Return the (x, y) coordinate for the center point of the cell that contains the specified text.  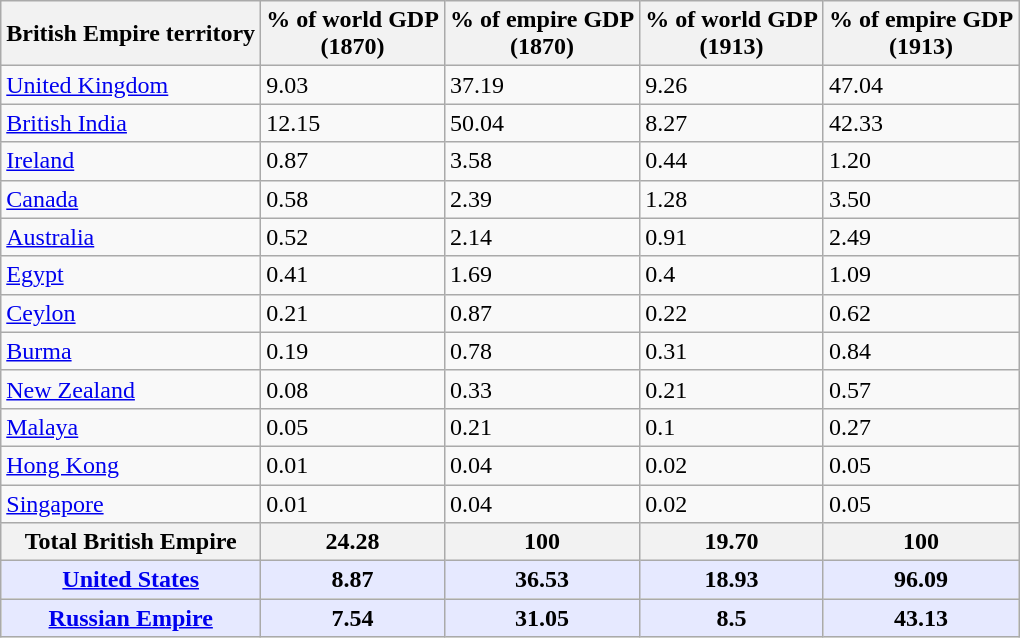
0.4 (732, 275)
0.84 (920, 351)
United Kingdom (131, 85)
Hong Kong (131, 465)
9.26 (732, 85)
Canada (131, 199)
0.78 (542, 351)
1.69 (542, 275)
0.27 (920, 427)
% of empire GDP(1913) (920, 34)
Australia (131, 237)
0.22 (732, 313)
8.5 (732, 618)
36.53 (542, 580)
0.91 (732, 237)
37.19 (542, 85)
0.58 (353, 199)
0.33 (542, 389)
Ceylon (131, 313)
British India (131, 123)
% of world GDP(1870) (353, 34)
Ireland (131, 161)
0.1 (732, 427)
Total British Empire (131, 542)
0.41 (353, 275)
43.13 (920, 618)
96.09 (920, 580)
Russian Empire (131, 618)
1.20 (920, 161)
3.58 (542, 161)
7.54 (353, 618)
United States (131, 580)
0.52 (353, 237)
% of empire GDP(1870) (542, 34)
12.15 (353, 123)
2.39 (542, 199)
0.62 (920, 313)
New Zealand (131, 389)
1.09 (920, 275)
8.27 (732, 123)
% of world GDP(1913) (732, 34)
0.44 (732, 161)
42.33 (920, 123)
2.49 (920, 237)
31.05 (542, 618)
9.03 (353, 85)
Egypt (131, 275)
Malaya (131, 427)
Burma (131, 351)
0.08 (353, 389)
18.93 (732, 580)
Singapore (131, 503)
0.19 (353, 351)
50.04 (542, 123)
24.28 (353, 542)
0.31 (732, 351)
8.87 (353, 580)
3.50 (920, 199)
2.14 (542, 237)
1.28 (732, 199)
47.04 (920, 85)
British Empire territory (131, 34)
19.70 (732, 542)
0.57 (920, 389)
